Search for the cell housing the specified text and yield its [X, Y] center coordinate. 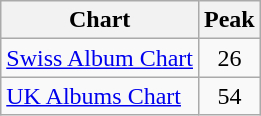
Peak [230, 20]
Swiss Album Chart [100, 58]
Chart [100, 20]
UK Albums Chart [100, 96]
26 [230, 58]
54 [230, 96]
